Extract the [X, Y] coordinate from the center of the cell holding the provided text.  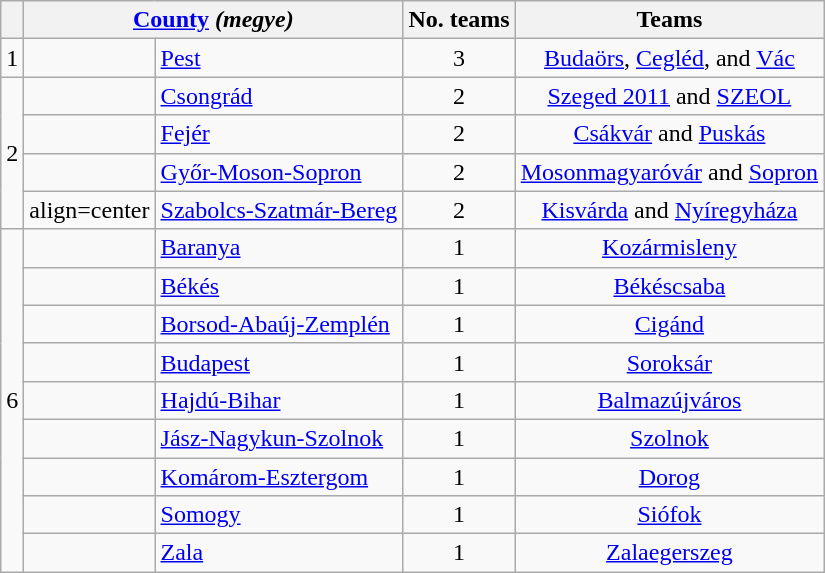
Hajdú-Bihar [279, 400]
Komárom-Esztergom [279, 477]
Győr-Moson-Sopron [279, 172]
Soroksár [669, 362]
Budapest [279, 362]
No. teams [459, 20]
Pest [279, 58]
Somogy [279, 515]
align=center [90, 210]
Békéscsaba [669, 286]
Dorog [669, 477]
Szabolcs-Szatmár-Bereg [279, 210]
Kozármisleny [669, 248]
Zala [279, 553]
Jász-Nagykun-Szolnok [279, 438]
Teams [669, 20]
Baranya [279, 248]
Borsod-Abaúj-Zemplén [279, 324]
Csongrád [279, 96]
6 [12, 400]
Fejér [279, 134]
Cigánd [669, 324]
Balmazújváros [669, 400]
Kisvárda and Nyíregyháza [669, 210]
Siófok [669, 515]
Békés [279, 286]
3 [459, 58]
Budaörs, Cegléd, and Vác [669, 58]
Mosonmagyaróvár and Sopron [669, 172]
Szolnok [669, 438]
Zalaegerszeg [669, 553]
Szeged 2011 and SZEOL [669, 96]
County (megye) [214, 20]
Csákvár and Puskás [669, 134]
